From the cell containing the given text, extract its center point as (x, y) coordinate. 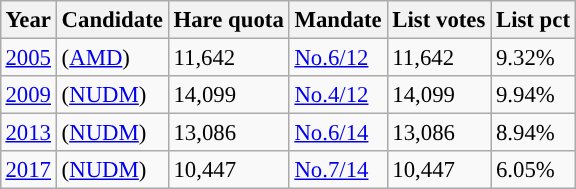
8.94% (534, 133)
Candidate (112, 20)
Mandate (338, 20)
Hare quota (228, 20)
2017 (28, 170)
2009 (28, 95)
No.6/14 (338, 133)
6.05% (534, 170)
No.4/12 (338, 95)
(AMD) (112, 57)
9.94% (534, 95)
No.7/14 (338, 170)
9.32% (534, 57)
List pct (534, 20)
2013 (28, 133)
List votes (439, 20)
2005 (28, 57)
Year (28, 20)
No.6/12 (338, 57)
